Identify which cell holds the provided text, then report its (x, y) central coordinate. 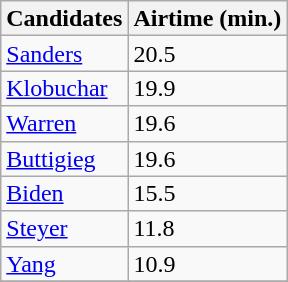
15.5 (208, 194)
20.5 (208, 54)
Buttigieg (64, 158)
Steyer (64, 228)
Warren (64, 124)
Biden (64, 194)
Yang (64, 264)
Klobuchar (64, 88)
19.9 (208, 88)
10.9 (208, 264)
Sanders (64, 54)
Candidates (64, 18)
Airtime (min.) (208, 18)
11.8 (208, 228)
